Output the (x, y) coordinate of the center of the cell containing the given text.  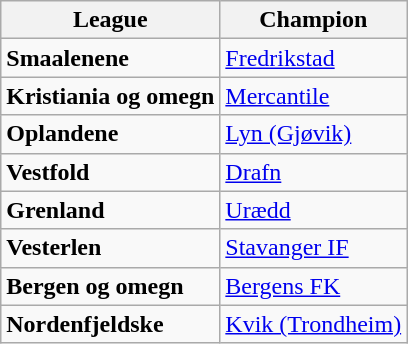
Mercantile (314, 96)
Champion (314, 20)
League (110, 20)
Lyn (Gjøvik) (314, 134)
Urædd (314, 210)
Grenland (110, 210)
Bergens FK (314, 286)
Bergen og omegn (110, 286)
Kvik (Trondheim) (314, 324)
Vesterlen (110, 248)
Stavanger IF (314, 248)
Nordenfjeldske (110, 324)
Drafn (314, 172)
Smaalenene (110, 58)
Vestfold (110, 172)
Kristiania og omegn (110, 96)
Fredrikstad (314, 58)
Oplandene (110, 134)
